Provide the (x, y) coordinate of the cell's center where the given text is located.  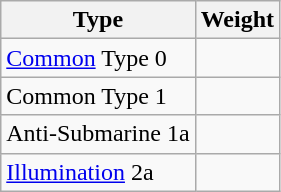
Common Type 0 (98, 58)
Illumination 2a (98, 172)
Type (98, 20)
Weight (237, 20)
Common Type 1 (98, 96)
Anti-Submarine 1a (98, 134)
